Return the [x, y] coordinate for the center point of the cell that contains the specified text.  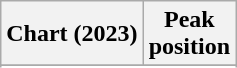
Chart (2023) [72, 34]
Peakposition [189, 34]
